Find where the given text appears and provide that cell's center as (X, Y) coordinate. 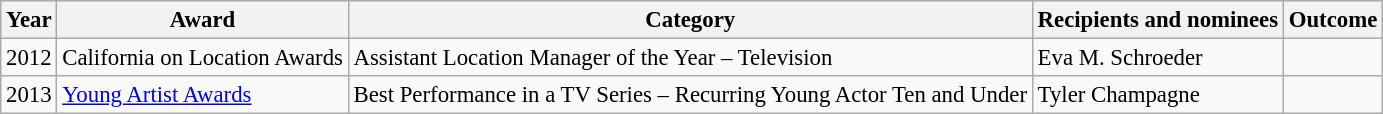
2013 (29, 95)
Young Artist Awards (202, 95)
Year (29, 20)
Outcome (1332, 20)
Eva M. Schroeder (1158, 58)
2012 (29, 58)
Recipients and nominees (1158, 20)
California on Location Awards (202, 58)
Assistant Location Manager of the Year – Television (690, 58)
Category (690, 20)
Best Performance in a TV Series – Recurring Young Actor Ten and Under (690, 95)
Tyler Champagne (1158, 95)
Award (202, 20)
